Pinpoint the cell where the given text exists, returning its (X, Y) midpoint coordinate. 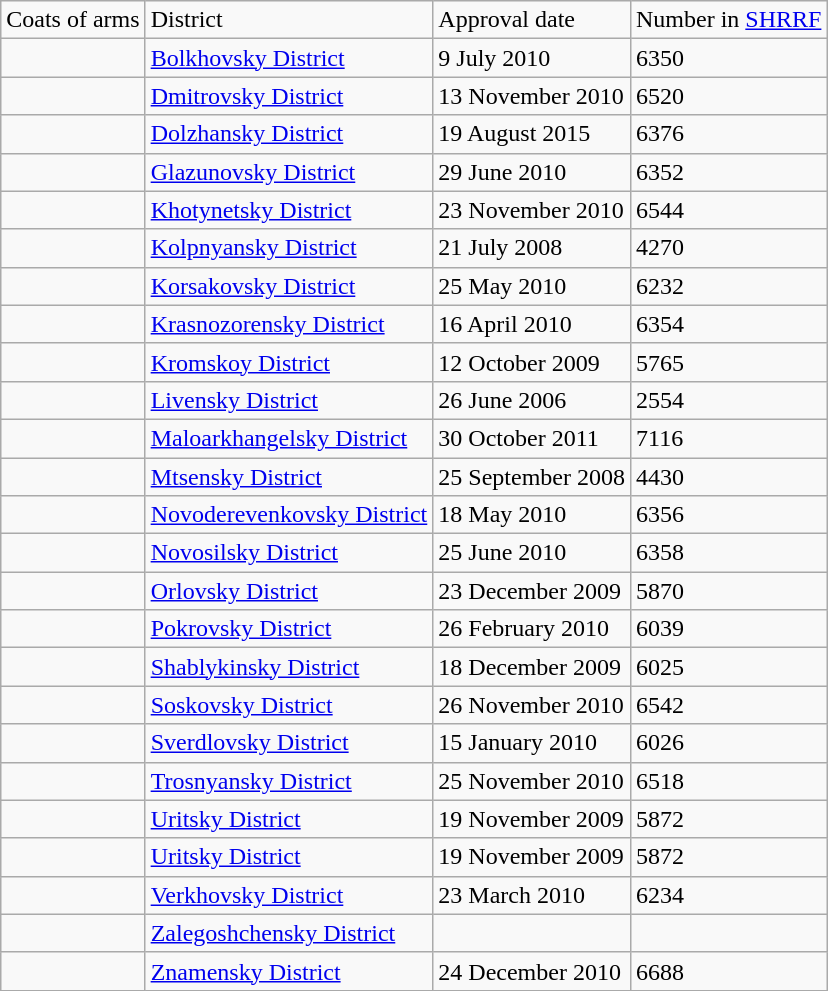
23 March 2010 (532, 895)
6518 (728, 781)
6352 (728, 172)
18 December 2009 (532, 667)
2554 (728, 400)
9 July 2010 (532, 58)
6542 (728, 705)
30 October 2011 (532, 438)
21 July 2008 (532, 248)
Orlovsky District (289, 591)
12 October 2009 (532, 362)
Dmitrovsky District (289, 96)
23 November 2010 (532, 210)
4270 (728, 248)
26 November 2010 (532, 705)
6350 (728, 58)
Verkhovsky District (289, 895)
6544 (728, 210)
Znamensky District (289, 971)
Soskovsky District (289, 705)
Bolkhovsky District (289, 58)
Coats of arms (73, 20)
16 April 2010 (532, 324)
Sverdlovsky District (289, 743)
4430 (728, 477)
6356 (728, 515)
Krasnozorensky District (289, 324)
6234 (728, 895)
6358 (728, 553)
6232 (728, 286)
Zalegoshchensky District (289, 933)
Trosnyansky District (289, 781)
6039 (728, 629)
Number in SHRRF (728, 20)
Dolzhansky District (289, 134)
15 January 2010 (532, 743)
District (289, 20)
25 September 2008 (532, 477)
Maloarkhangelsky District (289, 438)
Shablykinsky District (289, 667)
Kromskoy District (289, 362)
7116 (728, 438)
25 May 2010 (532, 286)
26 June 2006 (532, 400)
18 May 2010 (532, 515)
13 November 2010 (532, 96)
25 November 2010 (532, 781)
6354 (728, 324)
Mtsensky District (289, 477)
6376 (728, 134)
Approval date (532, 20)
Pokrovsky District (289, 629)
Khotynetsky District (289, 210)
Livensky District (289, 400)
6688 (728, 971)
24 December 2010 (532, 971)
6026 (728, 743)
5765 (728, 362)
Kolpnyansky District (289, 248)
26 February 2010 (532, 629)
6025 (728, 667)
6520 (728, 96)
Glazunovsky District (289, 172)
25 June 2010 (532, 553)
Novoderevenkovsky District (289, 515)
5870 (728, 591)
Korsakovsky District (289, 286)
Novosilsky District (289, 553)
19 August 2015 (532, 134)
29 June 2010 (532, 172)
23 December 2009 (532, 591)
